Capture the cell that displays the provided text and extract its (X, Y) central coordinate. 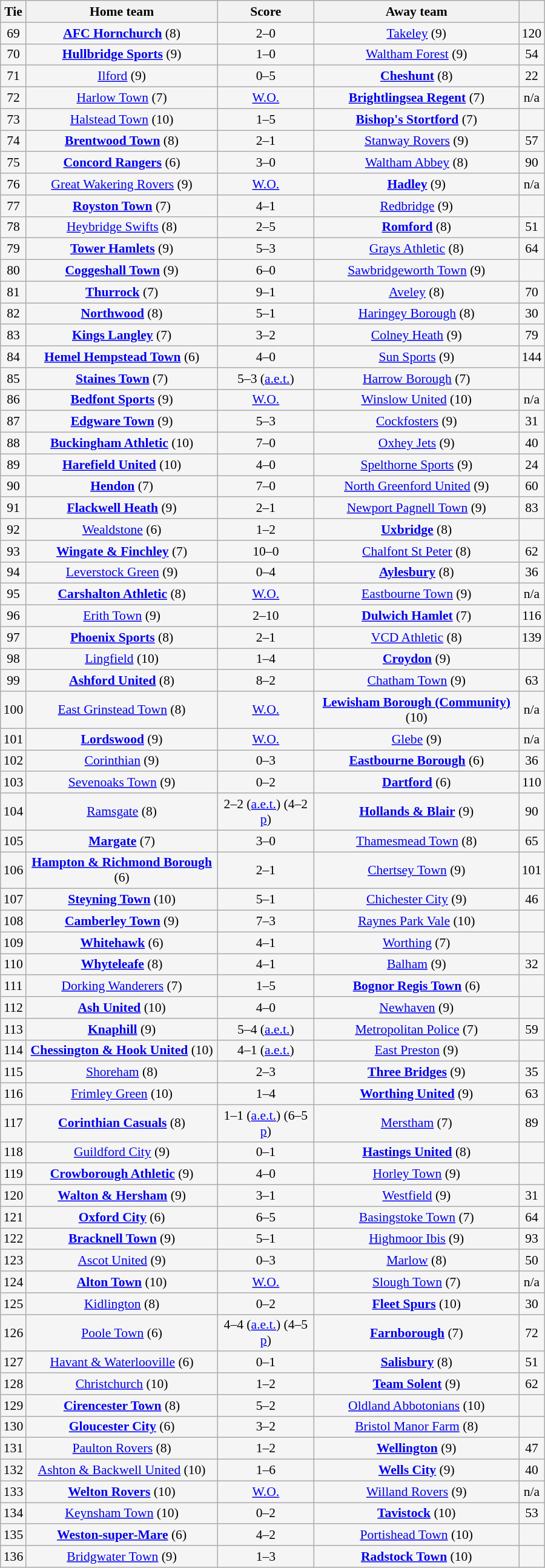
Phoenix Sports (8) (122, 637)
Chertsey Town (9) (417, 870)
10–0 (266, 551)
Kings Langley (7) (122, 336)
East Grinstead Town (8) (122, 710)
Coggeshall Town (9) (122, 271)
Brightlingsea Regent (7) (417, 98)
Hampton & Richmond Borough (6) (122, 870)
134 (13, 1513)
35 (532, 1072)
Havant & Waterlooville (6) (122, 1363)
Waltham Abbey (8) (417, 163)
88 (13, 443)
130 (13, 1427)
Crowborough Athletic (9) (122, 1174)
92 (13, 530)
95 (13, 594)
Wingate & Finchley (7) (122, 551)
6–0 (266, 271)
Westfield (9) (417, 1196)
73 (13, 119)
Bedfont Sports (9) (122, 400)
4–1 (a.e.t.) (266, 1051)
VCD Athletic (8) (417, 637)
Ramsgate (8) (122, 812)
Hadley (9) (417, 184)
Score (266, 12)
Edgware Town (9) (122, 422)
Thurrock (7) (122, 292)
Halstead Town (10) (122, 119)
Tower Hamlets (9) (122, 249)
46 (532, 900)
Gloucester City (6) (122, 1427)
Staines Town (7) (122, 379)
57 (532, 141)
Chichester City (9) (417, 900)
1–3 (266, 1556)
Kidlington (8) (122, 1304)
Hullbridge Sports (9) (122, 55)
Aveley (8) (417, 292)
Northwood (8) (122, 314)
Flackwell Heath (9) (122, 508)
Raynes Park Vale (10) (417, 922)
Cockfosters (9) (417, 422)
53 (532, 1513)
121 (13, 1217)
Eastbourne Town (9) (417, 594)
Farnborough (7) (417, 1333)
Waltham Forest (9) (417, 55)
Harrow Borough (7) (417, 379)
Cheshunt (8) (417, 76)
Knaphill (9) (122, 1029)
135 (13, 1535)
76 (13, 184)
Spelthorne Sports (9) (417, 465)
Away team (417, 12)
Corinthian Casuals (8) (122, 1123)
Harefield United (10) (122, 465)
Poole Town (6) (122, 1333)
127 (13, 1363)
129 (13, 1406)
97 (13, 637)
136 (13, 1556)
Buckingham Athletic (10) (122, 443)
74 (13, 141)
Lingfield (10) (122, 659)
Horley Town (9) (417, 1174)
Camberley Town (9) (122, 922)
4–2 (266, 1535)
Newport Pagnell Town (9) (417, 508)
99 (13, 681)
Slough Town (7) (417, 1282)
125 (13, 1304)
Willand Rovers (9) (417, 1492)
32 (532, 965)
2–5 (266, 227)
Croydon (9) (417, 659)
86 (13, 400)
126 (13, 1333)
132 (13, 1470)
Leverstock Green (9) (122, 573)
123 (13, 1261)
Hendon (7) (122, 487)
Bristol Manor Farm (8) (417, 1427)
0–4 (266, 573)
2–3 (266, 1072)
Lewisham Borough (Community) (10) (417, 710)
0–5 (266, 76)
Margate (7) (122, 841)
Oldland Abbotonians (10) (417, 1406)
139 (532, 637)
8–2 (266, 681)
Lordswood (9) (122, 739)
Whyteleafe (8) (122, 965)
Worthing (7) (417, 943)
128 (13, 1384)
Tie (13, 12)
Chessington & Hook United (10) (122, 1051)
Grays Athletic (8) (417, 249)
65 (532, 841)
Great Wakering Rovers (9) (122, 184)
North Greenford United (9) (417, 487)
105 (13, 841)
Alton Town (10) (122, 1282)
87 (13, 422)
2–0 (266, 33)
Bishop's Stortford (7) (417, 119)
Dulwich Hamlet (7) (417, 616)
Erith Town (9) (122, 616)
69 (13, 33)
75 (13, 163)
Royston Town (7) (122, 206)
115 (13, 1072)
Wellington (9) (417, 1449)
Balham (9) (417, 965)
Brentwood Town (8) (122, 141)
Aylesbury (8) (417, 573)
107 (13, 900)
103 (13, 783)
84 (13, 357)
Wells City (9) (417, 1470)
47 (532, 1449)
Highmoor Ibis (9) (417, 1239)
91 (13, 508)
Redbridge (9) (417, 206)
50 (532, 1261)
Colney Heath (9) (417, 336)
Heybridge Swifts (8) (122, 227)
113 (13, 1029)
Glebe (9) (417, 739)
1–6 (266, 1470)
54 (532, 55)
Welton Rovers (10) (122, 1492)
2–10 (266, 616)
Walton & Hersham (9) (122, 1196)
Stanway Rovers (9) (417, 141)
Winslow United (10) (417, 400)
Oxford City (6) (122, 1217)
Sevenoaks Town (9) (122, 783)
114 (13, 1051)
111 (13, 986)
Basingstoke Town (7) (417, 1217)
5–3 (a.e.t.) (266, 379)
Worthing United (9) (417, 1094)
Fleet Spurs (10) (417, 1304)
Radstock Town (10) (417, 1556)
118 (13, 1152)
Chalfont St Peter (8) (417, 551)
Thamesmead Town (8) (417, 841)
104 (13, 812)
Ash United (10) (122, 1008)
122 (13, 1239)
Paulton Rovers (8) (122, 1449)
Weston-super-Mare (6) (122, 1535)
Whitehawk (6) (122, 943)
1–0 (266, 55)
Chatham Town (9) (417, 681)
1–1 (a.e.t.) (6–5 p) (266, 1123)
Merstham (7) (417, 1123)
124 (13, 1282)
59 (532, 1029)
108 (13, 922)
Frimley Green (10) (122, 1094)
85 (13, 379)
119 (13, 1174)
5–2 (266, 1406)
Hemel Hempstead Town (6) (122, 357)
Romford (8) (417, 227)
4–4 (a.e.t.) (4–5 p) (266, 1333)
Home team (122, 12)
81 (13, 292)
AFC Hornchurch (8) (122, 33)
Hastings United (8) (417, 1152)
Corinthian (9) (122, 761)
Sun Sports (9) (417, 357)
Uxbridge (8) (417, 530)
Sawbridgeworth Town (9) (417, 271)
Team Solent (9) (417, 1384)
Christchurch (10) (122, 1384)
Tavistock (10) (417, 1513)
96 (13, 616)
Dorking Wanderers (7) (122, 986)
East Preston (9) (417, 1051)
Cirencester Town (8) (122, 1406)
Oxhey Jets (9) (417, 443)
102 (13, 761)
71 (13, 76)
22 (532, 76)
Marlow (8) (417, 1261)
Harlow Town (7) (122, 98)
77 (13, 206)
6–5 (266, 1217)
60 (532, 487)
144 (532, 357)
98 (13, 659)
94 (13, 573)
Dartford (6) (417, 783)
Carshalton Athletic (8) (122, 594)
Ashford United (8) (122, 681)
9–1 (266, 292)
Wealdstone (6) (122, 530)
Concord Rangers (6) (122, 163)
80 (13, 271)
Shoreham (8) (122, 1072)
3–1 (266, 1196)
Steyning Town (10) (122, 900)
Salisbury (8) (417, 1363)
133 (13, 1492)
78 (13, 227)
112 (13, 1008)
Takeley (9) (417, 33)
7–3 (266, 922)
109 (13, 943)
Bridgwater Town (9) (122, 1556)
Eastbourne Borough (6) (417, 761)
117 (13, 1123)
Guildford City (9) (122, 1152)
Ashton & Backwell United (10) (122, 1470)
Haringey Borough (8) (417, 314)
106 (13, 870)
Bognor Regis Town (6) (417, 986)
Ascot United (9) (122, 1261)
24 (532, 465)
2–2 (a.e.t.) (4–2 p) (266, 812)
Metropolitan Police (7) (417, 1029)
Bracknell Town (9) (122, 1239)
131 (13, 1449)
Portishead Town (10) (417, 1535)
Keynsham Town (10) (122, 1513)
5–4 (a.e.t.) (266, 1029)
Ilford (9) (122, 76)
Three Bridges (9) (417, 1072)
Newhaven (9) (417, 1008)
Hollands & Blair (9) (417, 812)
82 (13, 314)
100 (13, 710)
